Locate the cell with the specified text and output its [X, Y] center coordinate. 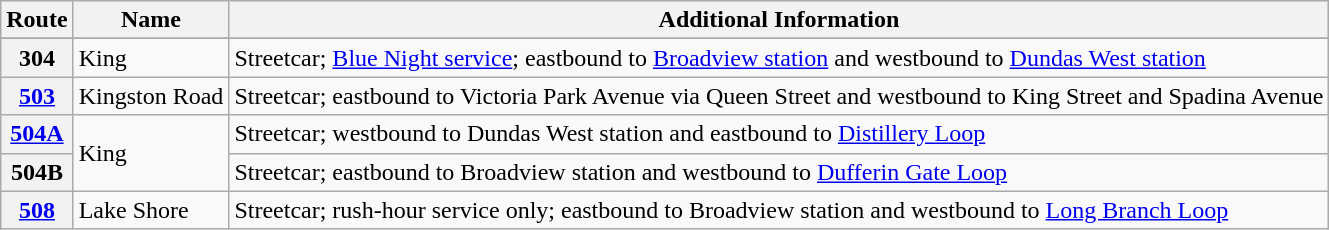
304 [37, 58]
Streetcar; rush-hour service only; eastbound to Broadview station and westbound to Long Branch Loop [779, 210]
Route [37, 20]
Streetcar; Blue Night service; eastbound to Broadview station and westbound to Dundas West station [779, 58]
503 [37, 96]
Additional Information [779, 20]
Name [151, 20]
Lake Shore [151, 210]
Streetcar; eastbound to Victoria Park Avenue via Queen Street and westbound to King Street and Spadina Avenue [779, 96]
Streetcar; eastbound to Broadview station and westbound to Dufferin Gate Loop [779, 172]
504B [37, 172]
Streetcar; westbound to Dundas West station and eastbound to Distillery Loop [779, 134]
504A [37, 134]
508 [37, 210]
Kingston Road [151, 96]
